Identify which cell holds the provided text, then report its (x, y) central coordinate. 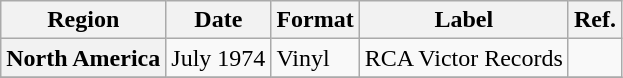
Label (464, 20)
Date (218, 20)
Region (84, 20)
RCA Victor Records (464, 58)
North America (84, 58)
Format (315, 20)
July 1974 (218, 58)
Vinyl (315, 58)
Ref. (594, 20)
